For the text-containing cell, return its midpoint in [X, Y] coordinate format. 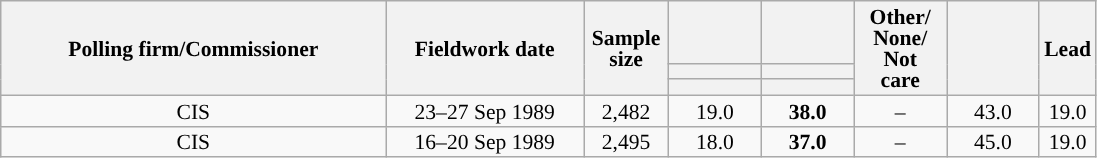
16–20 Sep 1989 [485, 142]
45.0 [992, 142]
Sample size [626, 48]
Polling firm/Commissioner [194, 48]
Fieldwork date [485, 48]
2,495 [626, 142]
Other/None/Notcare [900, 48]
23–27 Sep 1989 [485, 110]
43.0 [992, 110]
37.0 [808, 142]
2,482 [626, 110]
38.0 [808, 110]
18.0 [716, 142]
Lead [1068, 48]
